Identify which cell holds the provided text, then report its (X, Y) central coordinate. 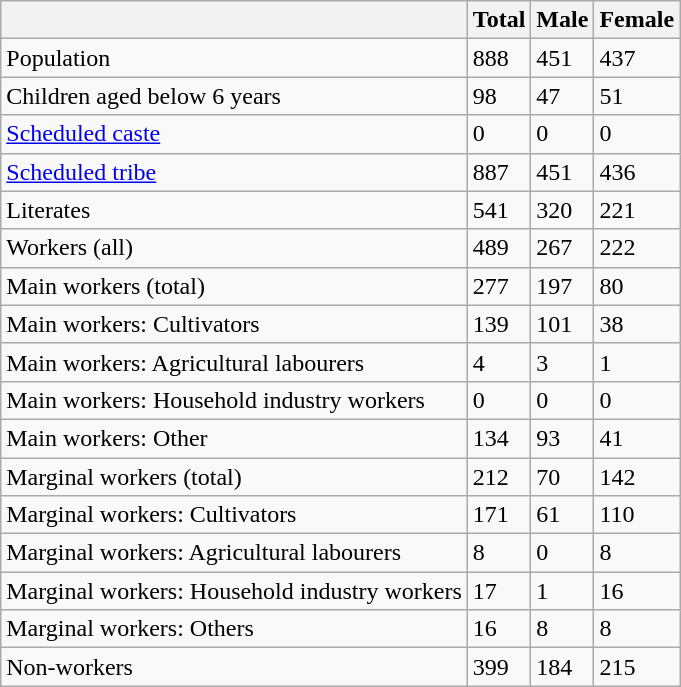
Children aged below 6 years (234, 96)
489 (499, 248)
142 (637, 477)
399 (499, 667)
Male (562, 20)
888 (499, 58)
Main workers (total) (234, 286)
134 (499, 438)
215 (637, 667)
Non-workers (234, 667)
Marginal workers: Agricultural labourers (234, 553)
41 (637, 438)
17 (499, 591)
Main workers: Household industry workers (234, 400)
197 (562, 286)
Literates (234, 210)
Population (234, 58)
212 (499, 477)
70 (562, 477)
3 (562, 362)
320 (562, 210)
Scheduled tribe (234, 172)
277 (499, 286)
47 (562, 96)
221 (637, 210)
Marginal workers: Cultivators (234, 515)
110 (637, 515)
98 (499, 96)
61 (562, 515)
51 (637, 96)
Main workers: Agricultural labourers (234, 362)
38 (637, 324)
222 (637, 248)
Scheduled caste (234, 134)
Marginal workers: Household industry workers (234, 591)
436 (637, 172)
267 (562, 248)
139 (499, 324)
541 (499, 210)
Female (637, 20)
93 (562, 438)
4 (499, 362)
Marginal workers (total) (234, 477)
Main workers: Other (234, 438)
171 (499, 515)
Main workers: Cultivators (234, 324)
437 (637, 58)
101 (562, 324)
Marginal workers: Others (234, 629)
80 (637, 286)
Workers (all) (234, 248)
184 (562, 667)
Total (499, 20)
887 (499, 172)
